Identify which cell holds the provided text, then report its (X, Y) central coordinate. 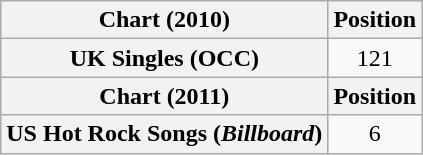
6 (375, 134)
Chart (2010) (164, 20)
US Hot Rock Songs (Billboard) (164, 134)
UK Singles (OCC) (164, 58)
Chart (2011) (164, 96)
121 (375, 58)
